Extract the (x, y) coordinate from the center of the cell holding the provided text.  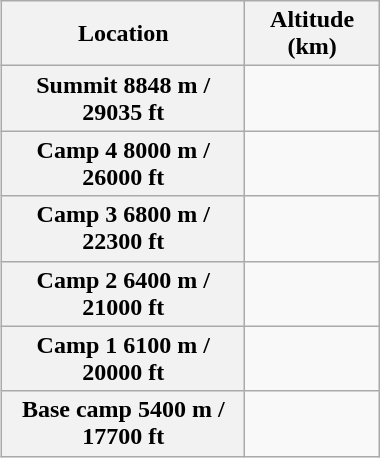
Altitude (km) (312, 34)
Base camp 5400 m / 17700 ft (124, 424)
Summit 8848 m / 29035 ft (124, 98)
Camp 3 6800 m / 22300 ft (124, 228)
Camp 4 8000 m / 26000 ft (124, 164)
Camp 2 6400 m / 21000 ft (124, 294)
Location (124, 34)
Camp 1 6100 m / 20000 ft (124, 358)
